Identify which cell holds the provided text, then report its [x, y] central coordinate. 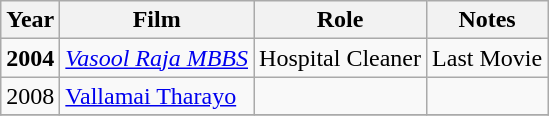
2004 [30, 58]
Film [157, 20]
Year [30, 20]
Vallamai Tharayo [157, 96]
Notes [488, 20]
Vasool Raja MBBS [157, 58]
2008 [30, 96]
Hospital Cleaner [340, 58]
Role [340, 20]
Last Movie [488, 58]
